Capture the cell that displays the provided text and extract its [X, Y] central coordinate. 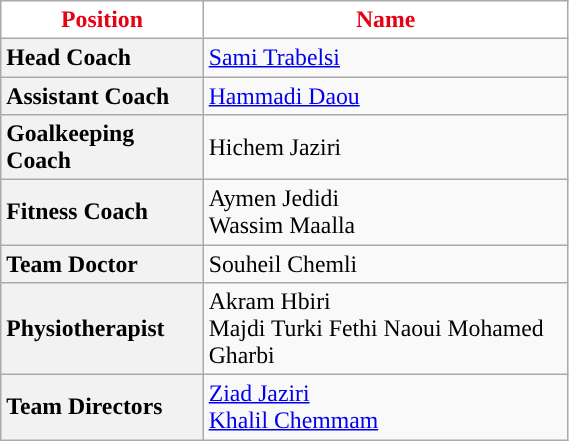
Name [386, 20]
Team Directors [102, 406]
Ziad Jaziri Khalil Chemmam [386, 406]
Hammadi Daou [386, 96]
Head Coach [102, 58]
Position [102, 20]
Goalkeeping Coach [102, 146]
Souheil Chemli [386, 263]
Sami Trabelsi [386, 58]
Hichem Jaziri [386, 146]
Assistant Coach [102, 96]
Physiotherapist [102, 328]
Fitness Coach [102, 212]
Aymen Jedidi Wassim Maalla [386, 212]
Akram Hbiri Majdi Turki Fethi Naoui Mohamed Gharbi [386, 328]
Team Doctor [102, 263]
